Search for the cell housing the specified text and yield its [x, y] center coordinate. 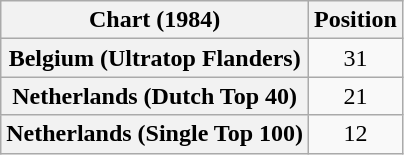
Position [356, 20]
12 [356, 134]
31 [356, 58]
Netherlands (Dutch Top 40) [155, 96]
21 [356, 96]
Belgium (Ultratop Flanders) [155, 58]
Netherlands (Single Top 100) [155, 134]
Chart (1984) [155, 20]
